Scan for the cell matching the given text and deliver its [X, Y] coordinate at center. 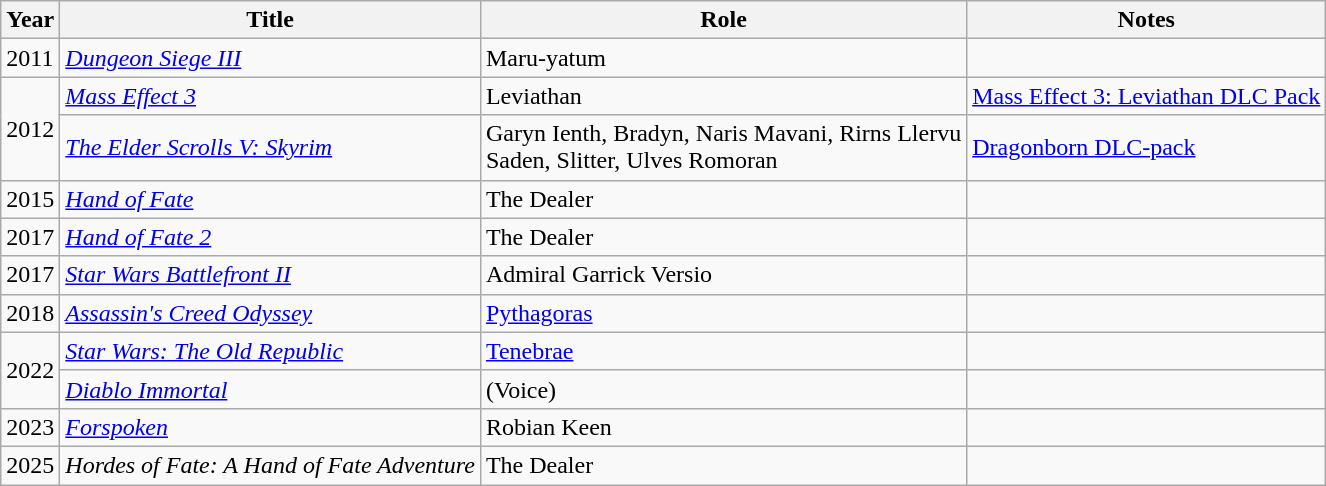
Star Wars Battlefront II [270, 275]
2011 [30, 58]
Admiral Garrick Versio [723, 275]
2023 [30, 427]
Role [723, 20]
2015 [30, 199]
Dungeon Siege III [270, 58]
Tenebrae [723, 351]
2012 [30, 128]
Title [270, 20]
Hordes of Fate: A Hand of Fate Adventure [270, 465]
2022 [30, 370]
2025 [30, 465]
Dragonborn DLC-pack [1146, 148]
Garyn Ienth, Bradyn, Naris Mavani, Rirns LlervuSaden, Slitter, Ulves Romoran [723, 148]
Leviathan [723, 96]
Maru-yatum [723, 58]
(Voice) [723, 389]
Hand of Fate 2 [270, 237]
2018 [30, 313]
The Elder Scrolls V: Skyrim [270, 148]
Year [30, 20]
Mass Effect 3 [270, 96]
Pythagoras [723, 313]
Star Wars: The Old Republic [270, 351]
Notes [1146, 20]
Diablo Immortal [270, 389]
Mass Effect 3: Leviathan DLC Pack [1146, 96]
Forspoken [270, 427]
Robian Keen [723, 427]
Assassin's Creed Odyssey [270, 313]
Hand of Fate [270, 199]
